Provide the [x, y] coordinate of the cell's center where the given text is located.  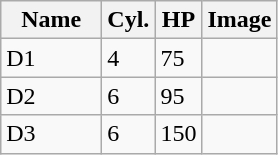
75 [178, 58]
Cyl. [128, 20]
95 [178, 96]
Image [240, 20]
D1 [52, 58]
D3 [52, 134]
150 [178, 134]
D2 [52, 96]
Name [52, 20]
HP [178, 20]
4 [128, 58]
